Output the [X, Y] coordinate of the center of the cell containing the given text.  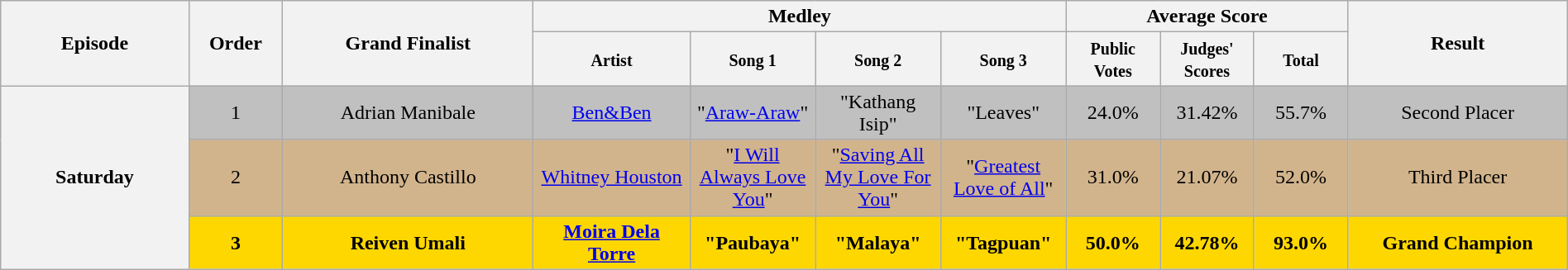
31.0% [1113, 178]
Episode [94, 43]
Song 3 [1003, 59]
31.42% [1207, 112]
21.07% [1207, 178]
"Greatest Love of All" [1003, 178]
24.0% [1113, 112]
Total [1301, 59]
Grand Champion [1457, 243]
"Paubaya" [753, 243]
Adrian Manibale [409, 112]
Saturday [94, 178]
"I Will Always Love You" [753, 178]
"Tagpuan" [1003, 243]
2 [236, 178]
93.0% [1301, 243]
Artist [612, 59]
Grand Finalist [409, 43]
Average Score [1207, 17]
Anthony Castillo [409, 178]
"Kathang Isip" [878, 112]
55.7% [1301, 112]
"Saving All My Love For You" [878, 178]
Public Votes [1113, 59]
1 [236, 112]
"Araw-Araw" [753, 112]
Second Placer [1457, 112]
Whitney Houston [612, 178]
Judges' Scores [1207, 59]
52.0% [1301, 178]
Result [1457, 43]
Reiven Umali [409, 243]
"Malaya" [878, 243]
42.78% [1207, 243]
Third Placer [1457, 178]
Ben&Ben [612, 112]
3 [236, 243]
Song 2 [878, 59]
Song 1 [753, 59]
Moira Dela Torre [612, 243]
Medley [800, 17]
50.0% [1113, 243]
Order [236, 43]
"Leaves" [1003, 112]
